Find where the given text appears and provide that cell's center as [X, Y] coordinate. 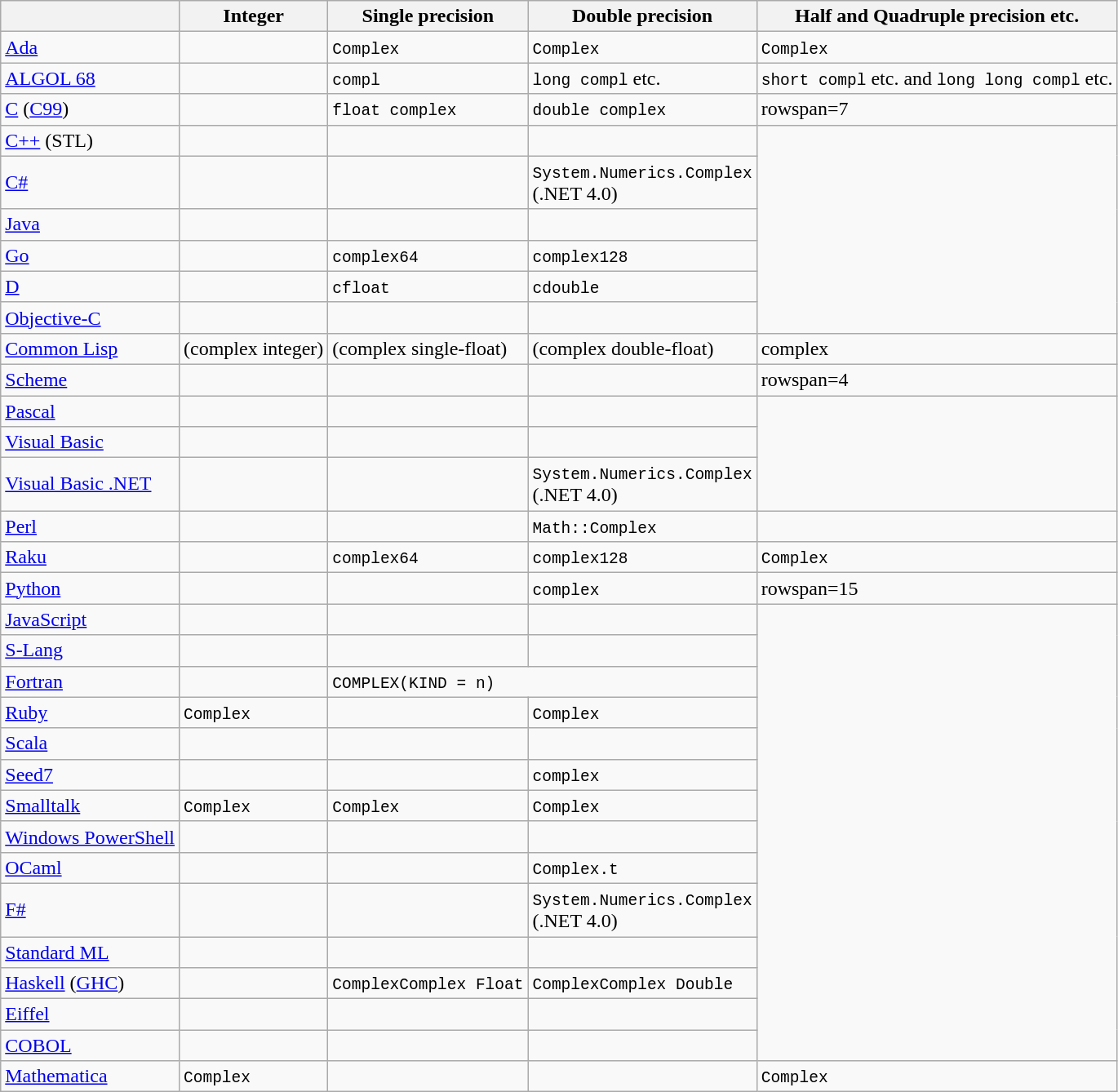
Ada [90, 47]
cdouble [642, 286]
S-Lang [90, 650]
Raku [90, 557]
float complex [428, 109]
Integer [254, 16]
rowspan=4 [937, 380]
Pascal [90, 411]
Objective-C [90, 317]
F# [90, 909]
Math::Complex [642, 526]
(complex single-float) [428, 348]
ComplexComplex Float [428, 983]
rowspan=7 [937, 109]
C# [90, 183]
Fortran [90, 681]
Scala [90, 744]
Double precision [642, 16]
Go [90, 255]
Seed7 [90, 775]
Visual Basic [90, 442]
C (C99) [90, 109]
Python [90, 588]
C++ (STL) [90, 140]
ComplexComplex Double [642, 983]
Half and Quadruple precision etc. [937, 16]
Scheme [90, 380]
Eiffel [90, 1014]
rowspan=15 [937, 588]
D [90, 286]
Mathematica [90, 1076]
Common Lisp [90, 348]
cfloat [428, 286]
long compl etc. [642, 78]
Single precision [428, 16]
Java [90, 224]
Complex.t [642, 868]
JavaScript [90, 619]
COBOL [90, 1045]
Windows PowerShell [90, 837]
OCaml [90, 868]
double complex [642, 109]
(complex integer) [254, 348]
short compl etc. and long long compl etc. [937, 78]
Haskell (GHC) [90, 983]
Ruby [90, 712]
Perl [90, 526]
ALGOL 68 [90, 78]
COMPLEX(KIND = n) [542, 681]
(complex double-float) [642, 348]
compl [428, 78]
Standard ML [90, 952]
Visual Basic .NET [90, 485]
Smalltalk [90, 806]
